Identify which cell holds the provided text, then report its (X, Y) central coordinate. 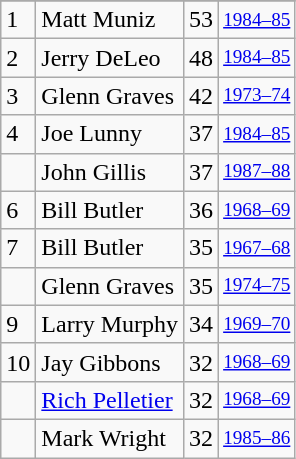
Jay Gibbons (110, 362)
1974–75 (257, 286)
1969–70 (257, 324)
Matt Muniz (110, 20)
1973–74 (257, 96)
3 (18, 96)
1967–68 (257, 248)
Joe Lunny (110, 134)
4 (18, 134)
10 (18, 362)
1 (18, 20)
34 (202, 324)
2 (18, 58)
9 (18, 324)
1985–86 (257, 438)
53 (202, 20)
John Gillis (110, 172)
42 (202, 96)
Rich Pelletier (110, 400)
6 (18, 210)
Jerry DeLeo (110, 58)
48 (202, 58)
1987–88 (257, 172)
Mark Wright (110, 438)
36 (202, 210)
7 (18, 248)
Larry Murphy (110, 324)
